Capture the cell that displays the provided text and extract its (x, y) central coordinate. 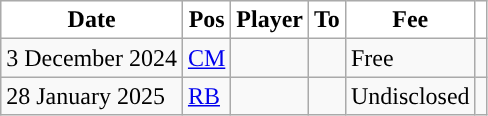
3 December 2024 (92, 58)
Player (270, 20)
28 January 2025 (92, 96)
Fee (410, 20)
CM (206, 58)
To (328, 20)
Date (92, 20)
Undisclosed (410, 96)
RB (206, 96)
Free (410, 58)
Pos (206, 20)
